From the cell containing the given text, extract its center point as [x, y] coordinate. 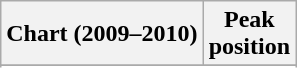
Chart (2009–2010) [102, 34]
Peakposition [249, 34]
